For the text-containing cell, return its midpoint in [X, Y] coordinate format. 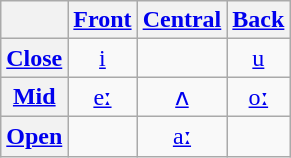
Front [102, 20]
u [258, 58]
Close [34, 58]
oː [258, 97]
Central [182, 20]
aː [182, 136]
Open [34, 136]
ʌ [182, 97]
Back [258, 20]
eː [102, 97]
i [102, 58]
Mid [34, 97]
